Locate the cell with the specified text and output its [x, y] center coordinate. 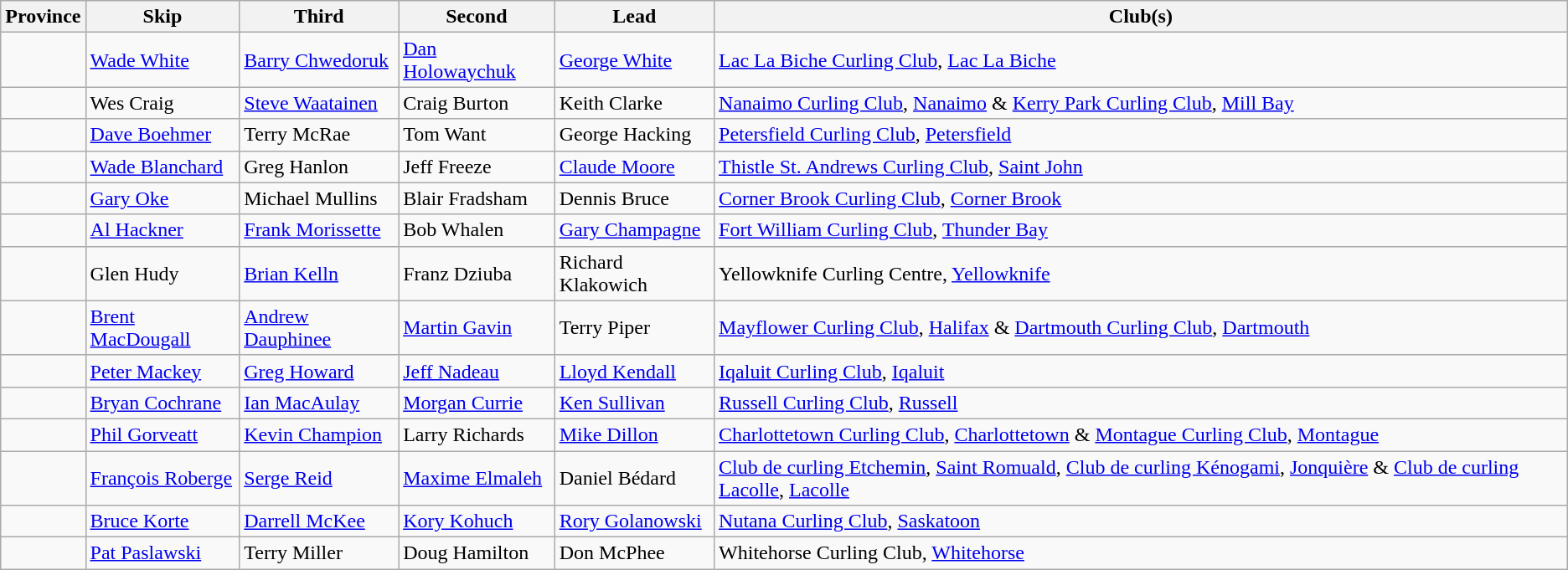
Martin Gavin [477, 328]
Peter Mackey [162, 371]
Brent MacDougall [162, 328]
Nutana Curling Club, Saskatoon [1141, 521]
Craig Burton [477, 103]
Lead [634, 17]
Phil Gorveatt [162, 434]
Yellowknife Curling Centre, Yellowknife [1141, 273]
Nanaimo Curling Club, Nanaimo & Kerry Park Curling Club, Mill Bay [1141, 103]
Frank Morissette [319, 230]
Doug Hamilton [477, 553]
Serge Reid [319, 477]
Terry Miller [319, 553]
Bryan Cochrane [162, 403]
Charlottetown Curling Club, Charlottetown & Montague Curling Club, Montague [1141, 434]
Mike Dillon [634, 434]
Kevin Champion [319, 434]
François Roberge [162, 477]
Dave Boehmer [162, 135]
Wade Blanchard [162, 167]
George Hacking [634, 135]
Barry Chwedoruk [319, 60]
Corner Brook Curling Club, Corner Brook [1141, 198]
Franz Dziuba [477, 273]
Wes Craig [162, 103]
Skip [162, 17]
Ian MacAulay [319, 403]
Tom Want [477, 135]
Al Hackner [162, 230]
Club(s) [1141, 17]
Dan Holowaychuk [477, 60]
Keith Clarke [634, 103]
Wade White [162, 60]
Bob Whalen [477, 230]
Lloyd Kendall [634, 371]
Mayflower Curling Club, Halifax & Dartmouth Curling Club, Dartmouth [1141, 328]
Jeff Nadeau [477, 371]
Daniel Bédard [634, 477]
Darrell McKee [319, 521]
Whitehorse Curling Club, Whitehorse [1141, 553]
Greg Howard [319, 371]
Gary Champagne [634, 230]
Gary Oke [162, 198]
Fort William Curling Club, Thunder Bay [1141, 230]
Blair Fradsham [477, 198]
Michael Mullins [319, 198]
Greg Hanlon [319, 167]
Petersfield Curling Club, Petersfield [1141, 135]
Ken Sullivan [634, 403]
Terry Piper [634, 328]
Pat Paslawski [162, 553]
Iqaluit Curling Club, Iqaluit [1141, 371]
Maxime Elmaleh [477, 477]
Brian Kelln [319, 273]
Club de curling Etchemin, Saint Romuald, Club de curling Kénogami, Jonquière & Club de curling Lacolle, Lacolle [1141, 477]
Terry McRae [319, 135]
Claude Moore [634, 167]
Province [44, 17]
Larry Richards [477, 434]
George White [634, 60]
Morgan Currie [477, 403]
Third [319, 17]
Russell Curling Club, Russell [1141, 403]
Kory Kohuch [477, 521]
Glen Hudy [162, 273]
Rory Golanowski [634, 521]
Don McPhee [634, 553]
Jeff Freeze [477, 167]
Andrew Dauphinee [319, 328]
Lac La Biche Curling Club, Lac La Biche [1141, 60]
Bruce Korte [162, 521]
Thistle St. Andrews Curling Club, Saint John [1141, 167]
Second [477, 17]
Dennis Bruce [634, 198]
Richard Klakowich [634, 273]
Steve Waatainen [319, 103]
